Locate the cell with the specified text and output its [X, Y] center coordinate. 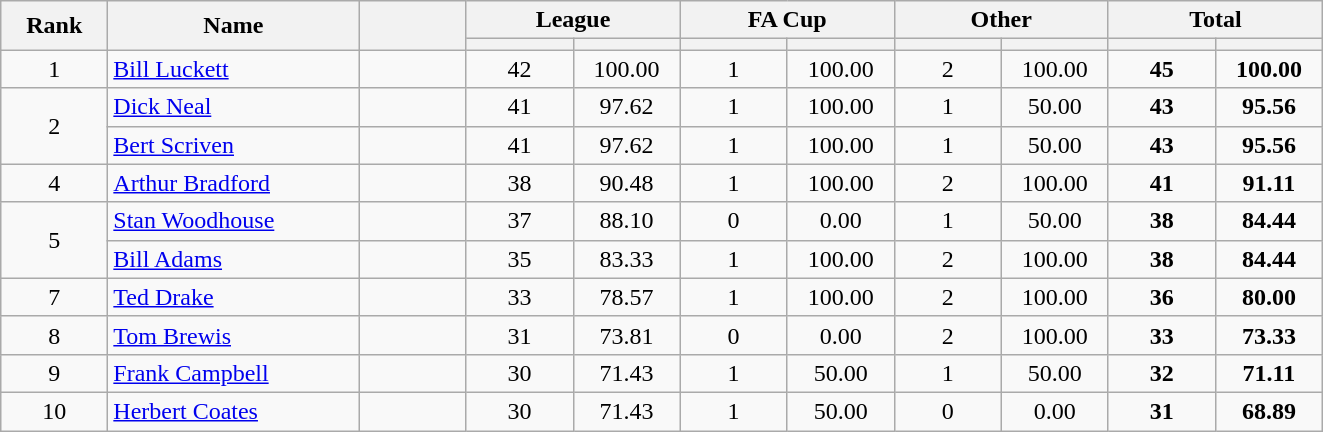
73.81 [626, 335]
4 [54, 183]
88.10 [626, 221]
80.00 [1268, 297]
League [573, 20]
7 [54, 297]
Tom Brewis [234, 335]
Stan Woodhouse [234, 221]
68.89 [1268, 411]
5 [54, 240]
35 [520, 259]
42 [520, 69]
8 [54, 335]
83.33 [626, 259]
10 [54, 411]
78.57 [626, 297]
Frank Campbell [234, 373]
9 [54, 373]
Name [234, 26]
73.33 [1268, 335]
Total [1215, 20]
FA Cup [787, 20]
Arthur Bradford [234, 183]
36 [1162, 297]
45 [1162, 69]
Other [1001, 20]
90.48 [626, 183]
32 [1162, 373]
Ted Drake [234, 297]
91.11 [1268, 183]
Bert Scriven [234, 145]
Bill Adams [234, 259]
Rank [54, 26]
Bill Luckett [234, 69]
71.11 [1268, 373]
37 [520, 221]
Herbert Coates [234, 411]
Dick Neal [234, 107]
